Identify which cell holds the provided text, then report its [X, Y] central coordinate. 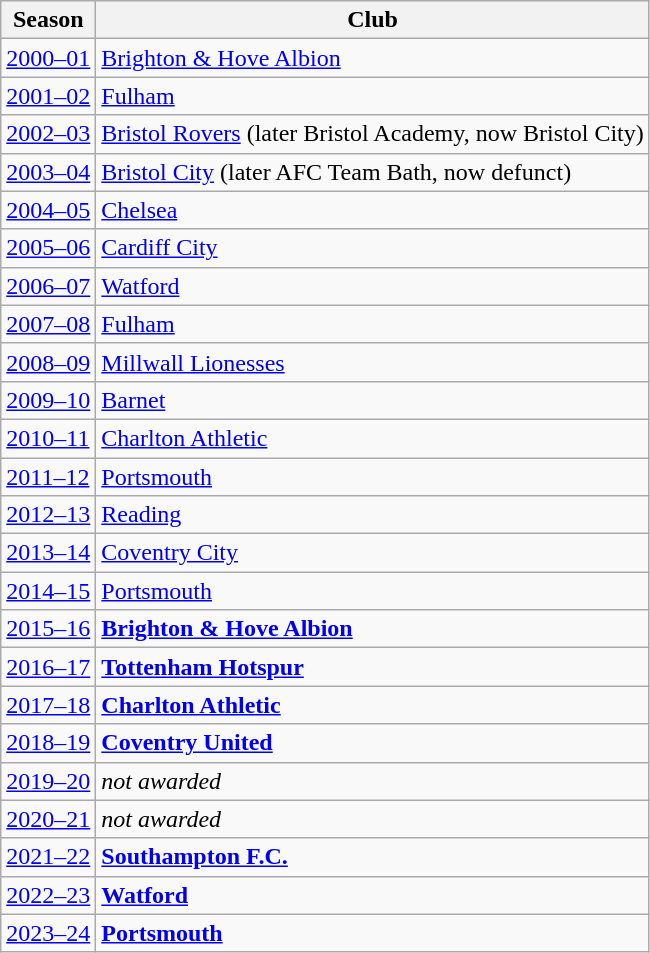
Coventry City [372, 553]
Reading [372, 515]
2012–13 [48, 515]
Coventry United [372, 743]
Millwall Lionesses [372, 362]
2010–11 [48, 438]
2020–21 [48, 819]
2021–22 [48, 857]
2003–04 [48, 172]
Club [372, 20]
2016–17 [48, 667]
2001–02 [48, 96]
2004–05 [48, 210]
2005–06 [48, 248]
Barnet [372, 400]
2002–03 [48, 134]
2006–07 [48, 286]
Season [48, 20]
2017–18 [48, 705]
Chelsea [372, 210]
2011–12 [48, 477]
2023–24 [48, 933]
2008–09 [48, 362]
2000–01 [48, 58]
Tottenham Hotspur [372, 667]
Cardiff City [372, 248]
Bristol City (later AFC Team Bath, now defunct) [372, 172]
2009–10 [48, 400]
2015–16 [48, 629]
Southampton F.C. [372, 857]
2007–08 [48, 324]
2013–14 [48, 553]
2019–20 [48, 781]
2022–23 [48, 895]
2014–15 [48, 591]
Bristol Rovers (later Bristol Academy, now Bristol City) [372, 134]
2018–19 [48, 743]
